Scan for the cell matching the given text and deliver its (x, y) coordinate at center. 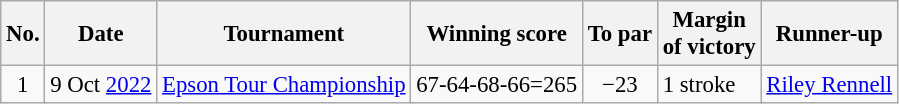
67-64-68-66=265 (497, 85)
9 Oct 2022 (101, 85)
Tournament (284, 34)
1 (23, 85)
Runner-up (830, 34)
−23 (620, 85)
To par (620, 34)
Epson Tour Championship (284, 85)
Winning score (497, 34)
1 stroke (709, 85)
Marginof victory (709, 34)
Riley Rennell (830, 85)
No. (23, 34)
Date (101, 34)
